For the text-containing cell, return its midpoint in (x, y) coordinate format. 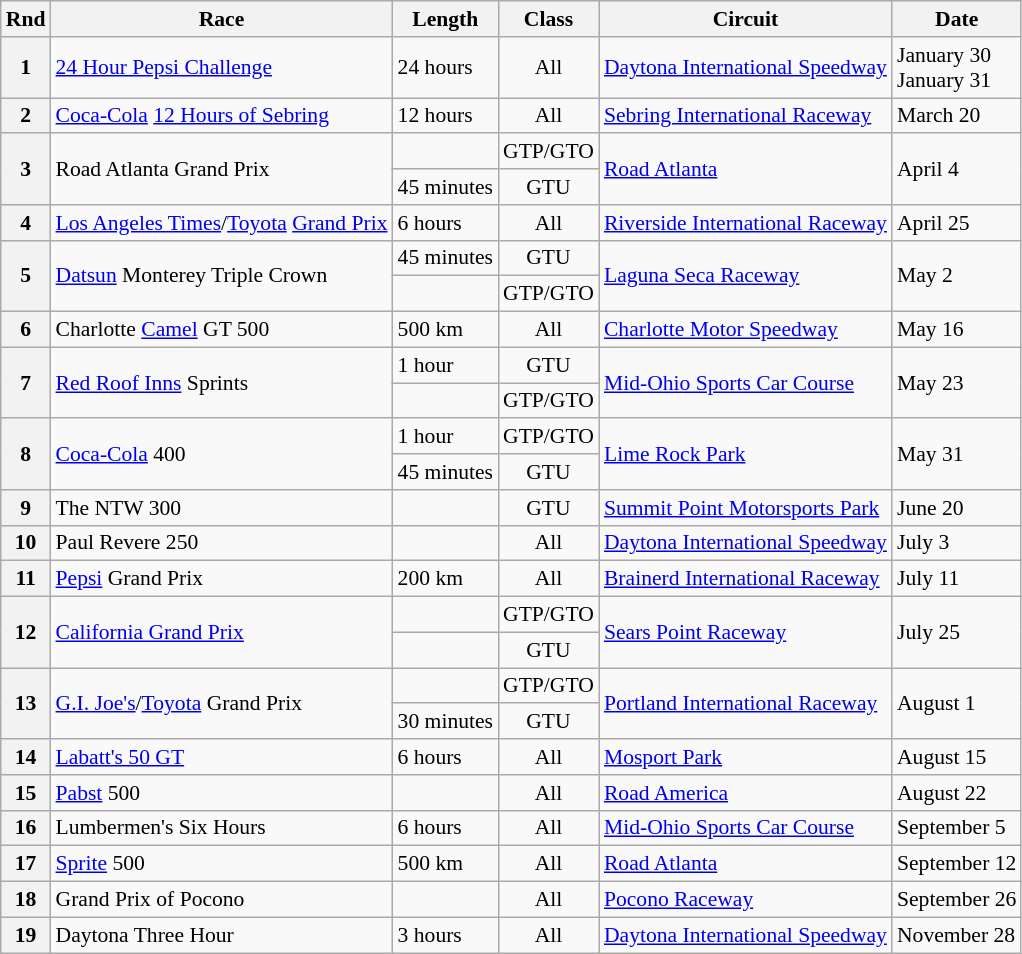
May 16 (956, 330)
4 (26, 223)
Riverside International Raceway (746, 223)
Length (446, 19)
Sebring International Raceway (746, 116)
3 (26, 170)
September 26 (956, 900)
9 (26, 508)
24 Hour Pepsi Challenge (221, 68)
Daytona Three Hour (221, 935)
2 (26, 116)
Labatt's 50 GT (221, 757)
Road America (746, 793)
Brainerd International Raceway (746, 579)
17 (26, 864)
5 (26, 276)
The NTW 300 (221, 508)
10 (26, 543)
Sears Point Raceway (746, 632)
August 22 (956, 793)
August 1 (956, 704)
16 (26, 828)
July 11 (956, 579)
12 hours (446, 116)
Charlotte Motor Speedway (746, 330)
Date (956, 19)
May 31 (956, 454)
Race (221, 19)
Coca-Cola 400 (221, 454)
Sprite 500 (221, 864)
Red Roof Inns Sprints (221, 382)
200 km (446, 579)
Lime Rock Park (746, 454)
Portland International Raceway (746, 704)
Paul Revere 250 (221, 543)
April 25 (956, 223)
Charlotte Camel GT 500 (221, 330)
July 3 (956, 543)
1 (26, 68)
January 30January 31 (956, 68)
Road Atlanta Grand Prix (221, 170)
18 (26, 900)
September 5 (956, 828)
12 (26, 632)
6 (26, 330)
June 20 (956, 508)
Grand Prix of Pocono (221, 900)
Class (548, 19)
Los Angeles Times/Toyota Grand Prix (221, 223)
April 4 (956, 170)
Circuit (746, 19)
August 15 (956, 757)
Pocono Raceway (746, 900)
8 (26, 454)
7 (26, 382)
July 25 (956, 632)
14 (26, 757)
19 (26, 935)
15 (26, 793)
Pabst 500 (221, 793)
November 28 (956, 935)
3 hours (446, 935)
Rnd (26, 19)
Pepsi Grand Prix (221, 579)
Coca-Cola 12 Hours of Sebring (221, 116)
Lumbermen's Six Hours (221, 828)
Datsun Monterey Triple Crown (221, 276)
Summit Point Motorsports Park (746, 508)
California Grand Prix (221, 632)
30 minutes (446, 722)
Mosport Park (746, 757)
24 hours (446, 68)
Laguna Seca Raceway (746, 276)
G.I. Joe's/Toyota Grand Prix (221, 704)
11 (26, 579)
May 2 (956, 276)
March 20 (956, 116)
May 23 (956, 382)
13 (26, 704)
September 12 (956, 864)
